Output the [X, Y] coordinate of the center of the cell containing the given text.  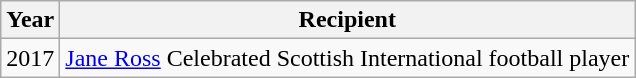
Jane Ross Celebrated Scottish International football player [348, 58]
Recipient [348, 20]
2017 [30, 58]
Year [30, 20]
